Output the [x, y] coordinate of the center of the cell containing the given text.  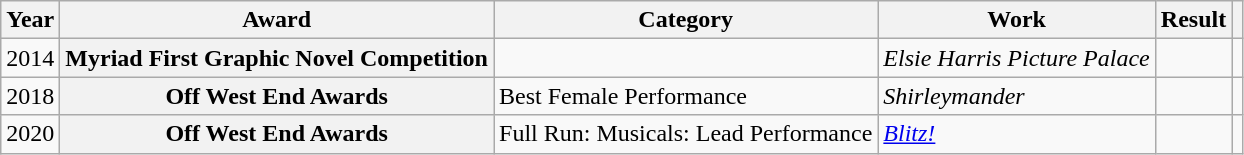
Blitz! [1016, 134]
Category [686, 20]
Elsie Harris Picture Palace [1016, 58]
Year [30, 20]
2020 [30, 134]
Award [277, 20]
2014 [30, 58]
Full Run: Musicals: Lead Performance [686, 134]
Result [1193, 20]
Myriad First Graphic Novel Competition [277, 58]
2018 [30, 96]
Best Female Performance [686, 96]
Work [1016, 20]
Shirleymander [1016, 96]
